From the cell containing the given text, extract its center point as [x, y] coordinate. 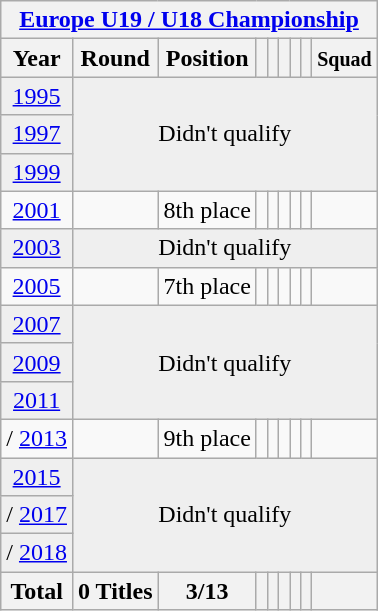
2003 [37, 248]
3/13 [207, 591]
/ 2017 [37, 515]
/ 2013 [37, 438]
0 Titles [115, 591]
/ 2018 [37, 553]
2005 [37, 286]
Round [115, 58]
9th place [207, 438]
2009 [37, 362]
8th place [207, 210]
2015 [37, 477]
1995 [37, 96]
Europe U19 / U18 Championship [189, 20]
2007 [37, 324]
1999 [37, 172]
7th place [207, 286]
Squad [345, 58]
2011 [37, 400]
Position [207, 58]
Year [37, 58]
Total [37, 591]
1997 [37, 134]
2001 [37, 210]
